Capture the cell that displays the provided text and extract its (X, Y) central coordinate. 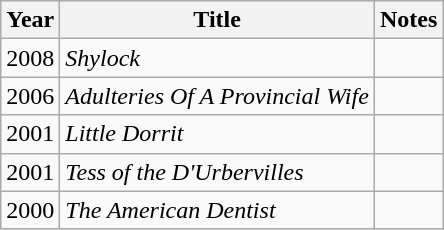
Notes (408, 20)
The American Dentist (218, 210)
Year (30, 20)
Shylock (218, 58)
2008 (30, 58)
Title (218, 20)
2006 (30, 96)
2000 (30, 210)
Adulteries Of A Provincial Wife (218, 96)
Little Dorrit (218, 134)
Tess of the D'Urbervilles (218, 172)
